Search for the cell housing the specified text and yield its (X, Y) center coordinate. 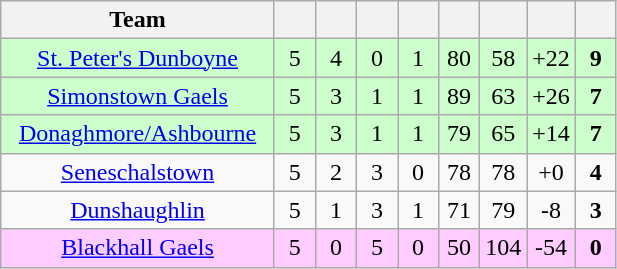
9 (596, 58)
58 (504, 58)
Team (138, 20)
Blackhall Gaels (138, 248)
65 (504, 134)
-8 (552, 210)
+0 (552, 172)
Dunshaughlin (138, 210)
+26 (552, 96)
Donaghmore/Ashbourne (138, 134)
Seneschalstown (138, 172)
-54 (552, 248)
St. Peter's Dunboyne (138, 58)
104 (504, 248)
50 (460, 248)
2 (336, 172)
80 (460, 58)
Simonstown Gaels (138, 96)
+22 (552, 58)
63 (504, 96)
89 (460, 96)
71 (460, 210)
+14 (552, 134)
